For the text-containing cell, return its midpoint in [X, Y] coordinate format. 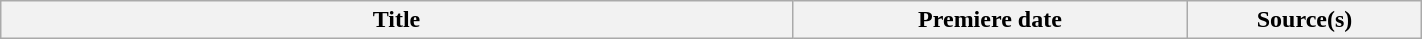
Title [396, 20]
Source(s) [1304, 20]
Premiere date [990, 20]
